Determine the [x, y] coordinate at the center of the cell enclosing the given text.  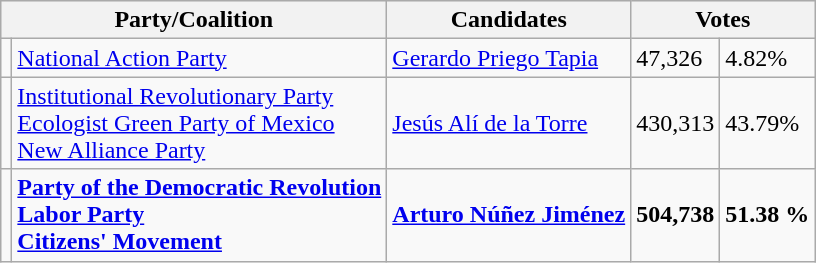
47,326 [676, 58]
504,738 [676, 215]
Party of the Democratic RevolutionLabor PartyCitizens' Movement [200, 215]
430,313 [676, 123]
Arturo Núñez Jiménez [509, 215]
Institutional Revolutionary PartyEcologist Green Party of MexicoNew Alliance Party [200, 123]
National Action Party [200, 58]
Candidates [509, 20]
51.38 % [768, 215]
Jesús Alí de la Torre [509, 123]
4.82% [768, 58]
Gerardo Priego Tapia [509, 58]
Party/Coalition [194, 20]
43.79% [768, 123]
Votes [723, 20]
